Capture the cell that displays the provided text and extract its [x, y] central coordinate. 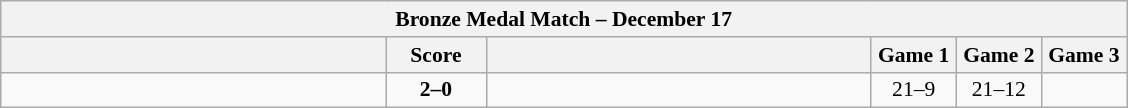
Score [436, 55]
Game 3 [1084, 55]
21–9 [914, 90]
21–12 [998, 90]
Game 1 [914, 55]
Game 2 [998, 55]
Bronze Medal Match – December 17 [564, 19]
2–0 [436, 90]
